Output the [X, Y] coordinate of the center of the cell containing the given text.  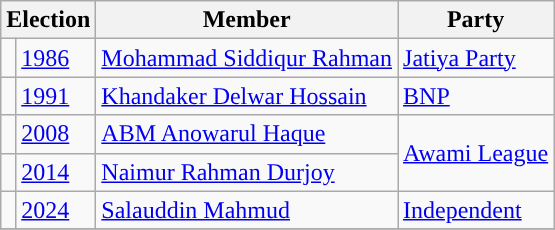
Naimur Rahman Durjoy [247, 172]
Independent [476, 210]
Salauddin Mahmud [247, 210]
Election [48, 20]
1991 [56, 96]
ABM Anowarul Haque [247, 134]
BNP [476, 96]
2024 [56, 210]
Member [247, 20]
2008 [56, 134]
1986 [56, 58]
Khandaker Delwar Hossain [247, 96]
Awami League [476, 153]
Mohammad Siddiqur Rahman [247, 58]
2014 [56, 172]
Jatiya Party [476, 58]
Party [476, 20]
